Find where the given text appears and provide that cell's center as [x, y] coordinate. 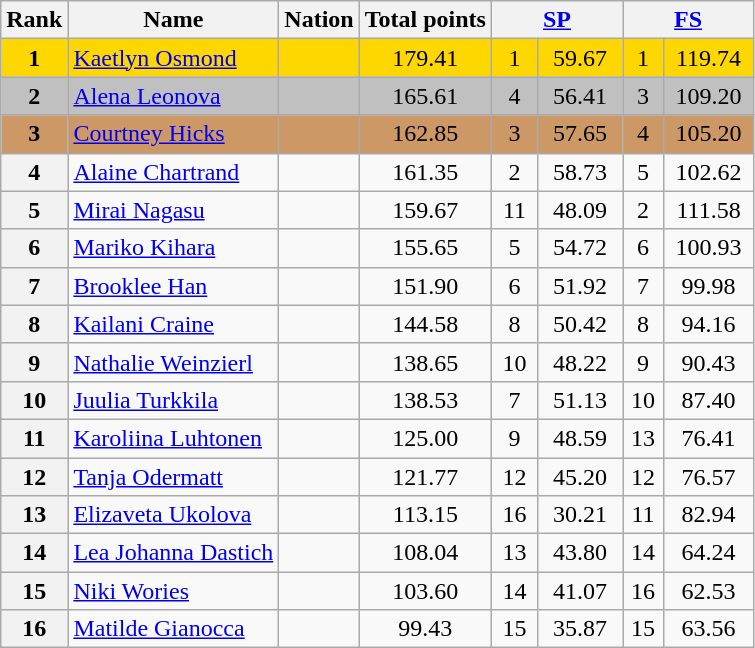
54.72 [580, 248]
Brooklee Han [174, 286]
99.98 [709, 286]
Kaetlyn Osmond [174, 58]
57.65 [580, 134]
48.22 [580, 362]
125.00 [425, 438]
113.15 [425, 515]
144.58 [425, 324]
103.60 [425, 591]
162.85 [425, 134]
Name [174, 20]
Juulia Turkkila [174, 400]
121.77 [425, 477]
90.43 [709, 362]
Alaine Chartrand [174, 172]
100.93 [709, 248]
30.21 [580, 515]
87.40 [709, 400]
45.20 [580, 477]
35.87 [580, 629]
Karoliina Luhtonen [174, 438]
Lea Johanna Dastich [174, 553]
76.41 [709, 438]
102.62 [709, 172]
138.65 [425, 362]
62.53 [709, 591]
Rank [34, 20]
43.80 [580, 553]
111.58 [709, 210]
108.04 [425, 553]
Mirai Nagasu [174, 210]
50.42 [580, 324]
48.59 [580, 438]
Niki Wories [174, 591]
151.90 [425, 286]
179.41 [425, 58]
64.24 [709, 553]
105.20 [709, 134]
Matilde Gianocca [174, 629]
SP [556, 20]
155.65 [425, 248]
63.56 [709, 629]
Mariko Kihara [174, 248]
Elizaveta Ukolova [174, 515]
Kailani Craine [174, 324]
109.20 [709, 96]
58.73 [580, 172]
159.67 [425, 210]
41.07 [580, 591]
Nathalie Weinzierl [174, 362]
161.35 [425, 172]
Total points [425, 20]
165.61 [425, 96]
94.16 [709, 324]
FS [688, 20]
Alena Leonova [174, 96]
59.67 [580, 58]
82.94 [709, 515]
Courtney Hicks [174, 134]
Nation [319, 20]
119.74 [709, 58]
138.53 [425, 400]
76.57 [709, 477]
51.13 [580, 400]
56.41 [580, 96]
51.92 [580, 286]
48.09 [580, 210]
99.43 [425, 629]
Tanja Odermatt [174, 477]
